Detect which cell encompasses the target text, then output its [X, Y] center coordinate. 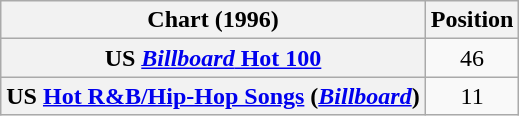
Position [472, 20]
Chart (1996) [213, 20]
11 [472, 96]
46 [472, 58]
US Hot R&B/Hip-Hop Songs (Billboard) [213, 96]
US Billboard Hot 100 [213, 58]
